Capture the cell that displays the provided text and extract its (x, y) central coordinate. 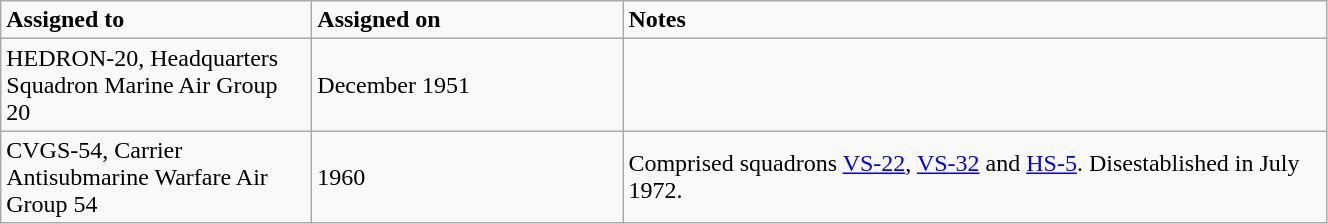
Assigned on (468, 20)
December 1951 (468, 85)
CVGS-54, Carrier Antisubmarine Warfare Air Group 54 (156, 177)
HEDRON-20, Headquarters Squadron Marine Air Group 20 (156, 85)
1960 (468, 177)
Notes (975, 20)
Comprised squadrons VS-22, VS-32 and HS-5. Disestablished in July 1972. (975, 177)
Assigned to (156, 20)
